Find where the given text appears and provide that cell's center as [X, Y] coordinate. 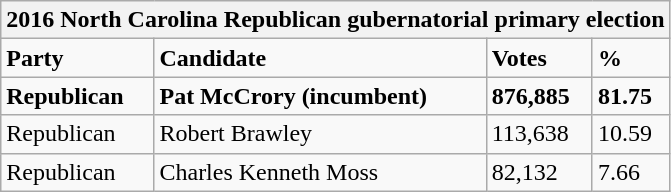
Candidate [320, 58]
Votes [539, 58]
Party [78, 58]
82,132 [539, 172]
Pat McCrory (incumbent) [320, 96]
% [631, 58]
876,885 [539, 96]
81.75 [631, 96]
2016 North Carolina Republican gubernatorial primary election [336, 20]
Robert Brawley [320, 134]
10.59 [631, 134]
Charles Kenneth Moss [320, 172]
113,638 [539, 134]
7.66 [631, 172]
